Identify which cell holds the provided text, then report its (X, Y) central coordinate. 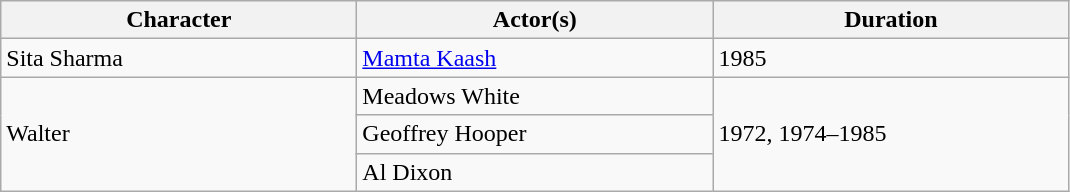
Actor(s) (535, 20)
Meadows White (535, 96)
Walter (179, 134)
Duration (891, 20)
Al Dixon (535, 172)
Sita Sharma (179, 58)
1972, 1974–1985 (891, 134)
Mamta Kaash (535, 58)
Geoffrey Hooper (535, 134)
Character (179, 20)
1985 (891, 58)
